Return the (x, y) coordinate for the center point of the cell that contains the specified text.  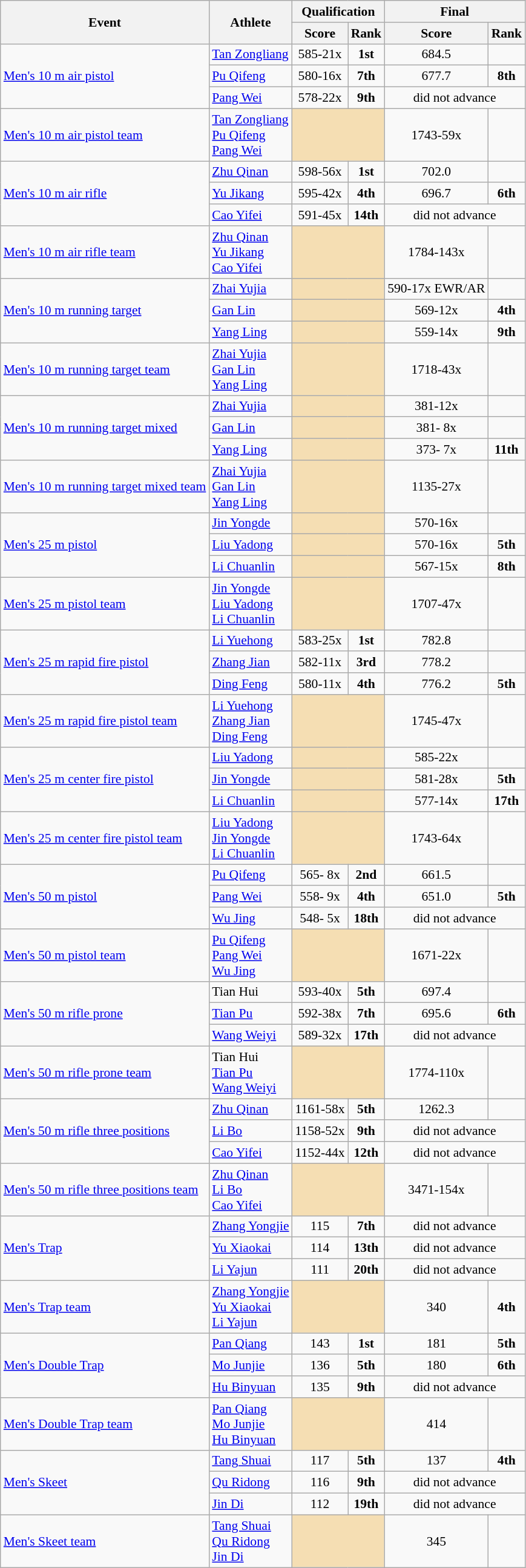
595-42x (320, 194)
1158-52x (320, 1131)
Men's Trap (105, 1248)
414 (436, 1424)
Tian Pu (251, 1014)
Wang Weiyi (251, 1036)
Men's 50 m rifle three positions team (105, 1189)
Ding Feng (251, 684)
381-12x (436, 406)
Men's 25 m center fire pistol (105, 779)
Pu QifengPang WeiWu Jing (251, 956)
Final (455, 12)
583-25x (320, 641)
591-45x (320, 215)
116 (320, 1483)
Jin YongdeLiu YadongLi Chuanlin (251, 603)
Men's 50 m rifle prone team (105, 1072)
Qualification (339, 12)
373- 7x (436, 449)
677.7 (436, 76)
565- 8x (320, 875)
Tang ShuaiQu RidongJin Di (251, 1541)
778.2 (436, 663)
569-12x (436, 311)
11th (507, 449)
1161-58x (320, 1110)
115 (320, 1226)
589-32x (320, 1036)
Men's 50 m pistol (105, 896)
558- 9x (320, 897)
Mo Junjie (251, 1366)
Men's 50 m rifle three positions (105, 1131)
20th (367, 1270)
1718-43x (436, 369)
Tian Hui (251, 992)
Men's 10 m air pistol team (105, 134)
Zhang YongjieYu XiaokaiLi Yajun (251, 1307)
Zhang Yongjie (251, 1226)
590-17x EWR/AR (436, 289)
Liu YadongJin YongdeLi Chuanlin (251, 838)
Pan QiangMo JunjieHu Binyuan (251, 1424)
Men's 25 m pistol (105, 545)
136 (320, 1366)
1671-22x (436, 956)
559-14x (436, 332)
Men's Trap team (105, 1307)
593-40x (320, 992)
1743-59x (436, 134)
18th (367, 918)
Pan Qiang (251, 1344)
14th (367, 215)
577-14x (436, 801)
Men's 10 m air pistol (105, 76)
1135-27x (436, 487)
697.4 (436, 992)
Tan ZongliangPu QifengPang Wei (251, 134)
Men's 25 m rapid fire pistol team (105, 721)
Men's 10 m running target mixed (105, 428)
Men's 10 m air rifle team (105, 252)
137 (436, 1461)
581-28x (436, 779)
3rd (367, 663)
19th (367, 1504)
Men's 10 m running target (105, 310)
Li Yuehong (251, 641)
Li YuehongZhang JianDing Feng (251, 721)
13th (367, 1248)
143 (320, 1344)
585-22x (436, 758)
Men's 50 m pistol team (105, 956)
Men's 50 m rifle prone (105, 1014)
592-38x (320, 1014)
Qu Ridong (251, 1483)
180 (436, 1366)
111 (320, 1270)
Men's 10 m running target mixed team (105, 487)
Tang Shuai (251, 1461)
684.5 (436, 55)
Men's 10 m running target team (105, 369)
Zhu QinanLi BoCao Yifei (251, 1189)
Men's 25 m center fire pistol team (105, 838)
661.5 (436, 875)
345 (436, 1541)
Event (105, 22)
782.8 (436, 641)
2nd (367, 875)
695.6 (436, 1014)
598-56x (320, 172)
Wu Jing (251, 918)
381- 8x (436, 428)
1262.3 (436, 1110)
112 (320, 1504)
12th (367, 1153)
Men's Double Trap team (105, 1424)
Men's 25 m rapid fire pistol (105, 663)
585-21x (320, 55)
776.2 (436, 684)
Athlete (251, 22)
114 (320, 1248)
1707-47x (436, 603)
548- 5x (320, 918)
Men's 10 m air rifle (105, 194)
580-11x (320, 684)
1152-44x (320, 1153)
Jin Di (251, 1504)
Tan Zongliang (251, 55)
Zhang Jian (251, 663)
702.0 (436, 172)
1774-110x (436, 1072)
340 (436, 1307)
Men's Skeet team (105, 1541)
567-15x (436, 567)
580-16x (320, 76)
Men's 25 m pistol team (105, 603)
117 (320, 1461)
Li Yajun (251, 1270)
Men's Double Trap (105, 1365)
651.0 (436, 897)
582-11x (320, 663)
1745-47x (436, 721)
Yu Xiaokai (251, 1248)
Men's Skeet (105, 1483)
135 (320, 1387)
181 (436, 1344)
Zhu QinanYu JikangCao Yifei (251, 252)
3471-154x (436, 1189)
1743-64x (436, 838)
696.7 (436, 194)
1784-143x (436, 252)
Hu Binyuan (251, 1387)
Tian HuiTian PuWang Weiyi (251, 1072)
578-22x (320, 98)
Li Bo (251, 1131)
Yu Jikang (251, 194)
